Scan for the cell matching the given text and deliver its (x, y) coordinate at center. 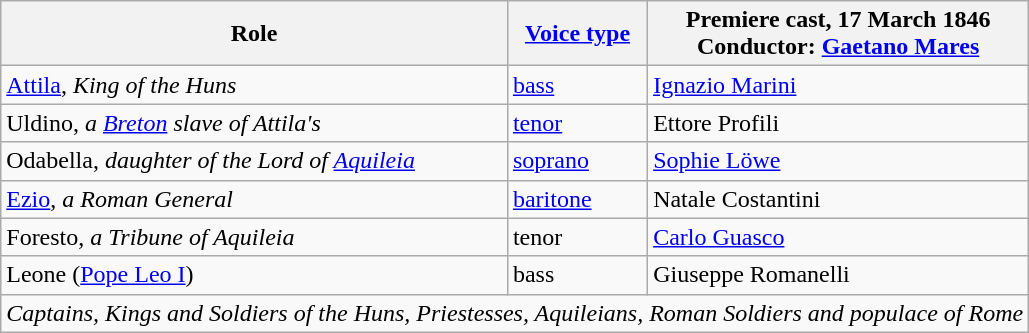
Sophie Löwe (838, 161)
Giuseppe Romanelli (838, 275)
Premiere cast, 17 March 1846Conductor: Gaetano Mares (838, 34)
Attila, King of the Huns (254, 85)
Odabella, daughter of the Lord of Aquileia (254, 161)
Leone (Pope Leo I) (254, 275)
Uldino, a Breton slave of Attila's (254, 123)
Natale Costantini (838, 199)
Captains, Kings and Soldiers of the Huns, Priestesses, Aquileians, Roman Soldiers and populace of Rome (515, 313)
Ezio, a Roman General (254, 199)
Foresto, a Tribune of Aquileia (254, 237)
soprano (577, 161)
Voice type (577, 34)
Ettore Profili (838, 123)
Ignazio Marini (838, 85)
Role (254, 34)
Carlo Guasco (838, 237)
baritone (577, 199)
